Pinpoint the cell where the given text exists, returning its (x, y) midpoint coordinate. 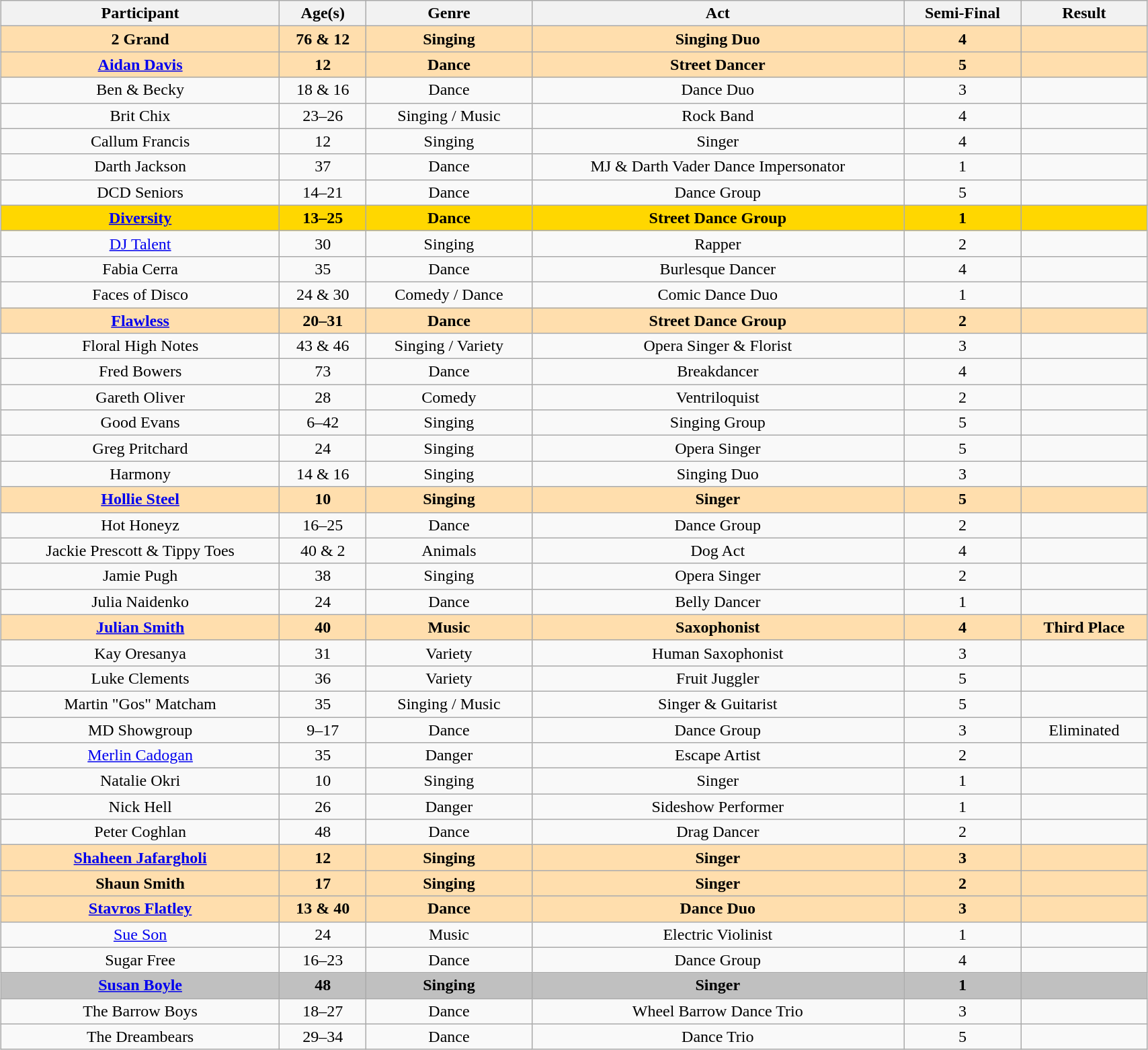
Luke Clements (140, 678)
Harmony (140, 474)
Fred Bowers (140, 372)
The Dreambears (140, 1037)
76 & 12 (323, 39)
Jackie Prescott & Tippy Toes (140, 551)
Dance Trio (718, 1037)
Burlesque Dancer (718, 269)
Peter Coghlan (140, 832)
18 & 16 (323, 90)
Sideshow Performer (718, 807)
Dog Act (718, 551)
Eliminated (1083, 729)
14–21 (323, 192)
36 (323, 678)
13–25 (323, 218)
9–17 (323, 729)
Participant (140, 13)
Flawless (140, 321)
Comedy (449, 397)
Shaheen Jafargholi (140, 858)
Kay Oresanya (140, 653)
Singer & Guitarist (718, 704)
6–42 (323, 423)
2 Grand (140, 39)
40 & 2 (323, 551)
Hot Honeyz (140, 525)
Ventriloquist (718, 397)
Darth Jackson (140, 167)
Wheel Barrow Dance Trio (718, 1011)
37 (323, 167)
Greg Pritchard (140, 448)
13 & 40 (323, 909)
Third Place (1083, 627)
Ben & Becky (140, 90)
Merlin Cadogan (140, 756)
The Barrow Boys (140, 1011)
Stavros Flatley (140, 909)
Drag Dancer (718, 832)
Callum Francis (140, 141)
Jamie Pugh (140, 576)
23–26 (323, 116)
Julian Smith (140, 627)
Susan Boyle (140, 985)
16–25 (323, 525)
Aidan Davis (140, 65)
DCD Seniors (140, 192)
Saxophonist (718, 627)
31 (323, 653)
Singing / Variety (449, 346)
20–31 (323, 321)
Animals (449, 551)
Julia Naidenko (140, 602)
Rapper (718, 243)
26 (323, 807)
17 (323, 883)
Sugar Free (140, 960)
Diversity (140, 218)
Good Evans (140, 423)
Comic Dance Duo (718, 294)
Semi-Final (962, 13)
Age(s) (323, 13)
18–27 (323, 1011)
Natalie Okri (140, 781)
16–23 (323, 960)
Electric Violinist (718, 934)
Rock Band (718, 116)
MJ & Darth Vader Dance Impersonator (718, 167)
30 (323, 243)
Street Dancer (718, 65)
Shaun Smith (140, 883)
43 & 46 (323, 346)
28 (323, 397)
Result (1083, 13)
Martin "Gos" Matcham (140, 704)
Fruit Juggler (718, 678)
24 & 30 (323, 294)
MD Showgroup (140, 729)
Act (718, 13)
Hollie Steel (140, 499)
73 (323, 372)
Belly Dancer (718, 602)
Genre (449, 13)
29–34 (323, 1037)
Faces of Disco (140, 294)
40 (323, 627)
Human Saxophonist (718, 653)
Fabia Cerra (140, 269)
Gareth Oliver (140, 397)
Comedy / Dance (449, 294)
Escape Artist (718, 756)
38 (323, 576)
Nick Hell (140, 807)
DJ Talent (140, 243)
Singing Group (718, 423)
14 & 16 (323, 474)
Sue Son (140, 934)
Floral High Notes (140, 346)
Opera Singer & Florist (718, 346)
Breakdancer (718, 372)
Brit Chix (140, 116)
